Pinpoint the cell where the given text exists, returning its [X, Y] midpoint coordinate. 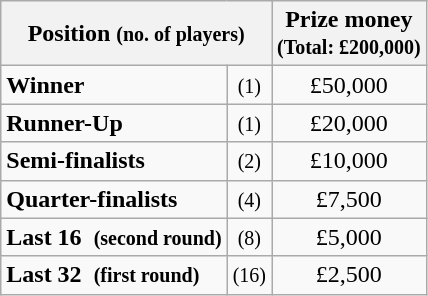
Position (no. of players) [136, 34]
(16) [249, 275]
Last 16 (second round) [114, 237]
Last 32 (first round) [114, 275]
Prize money(Total: £200,000) [350, 34]
Winner [114, 85]
£7,500 [350, 199]
£2,500 [350, 275]
£10,000 [350, 161]
£5,000 [350, 237]
(4) [249, 199]
(2) [249, 161]
£50,000 [350, 85]
Quarter-finalists [114, 199]
(8) [249, 237]
£20,000 [350, 123]
Runner-Up [114, 123]
Semi-finalists [114, 161]
